Search for the cell housing the specified text and yield its (x, y) center coordinate. 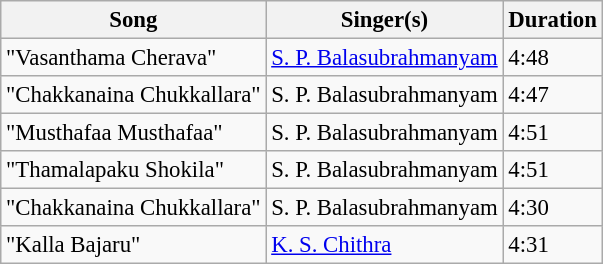
"Musthafaa Musthafaa" (134, 133)
4:30 (552, 208)
Singer(s) (384, 20)
4:48 (552, 58)
4:31 (552, 245)
Duration (552, 20)
"Kalla Bajaru" (134, 245)
"Vasanthama Cherava" (134, 58)
4:47 (552, 95)
"Thamalapaku Shokila" (134, 170)
Song (134, 20)
K. S. Chithra (384, 245)
